Detect which cell encompasses the target text, then output its [X, Y] center coordinate. 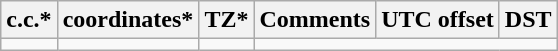
TZ* [226, 20]
DST [528, 20]
coordinates* [128, 20]
UTC offset [438, 20]
Comments [315, 20]
c.c.* [29, 20]
